Capture the cell that displays the provided text and extract its (X, Y) central coordinate. 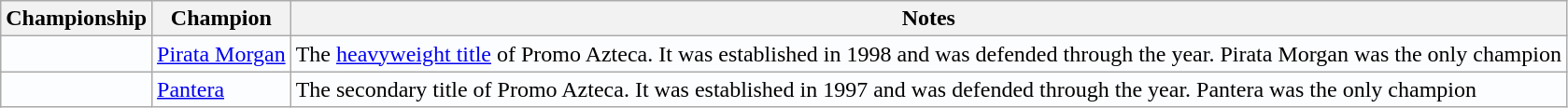
Championship (77, 19)
Notes (928, 19)
Pirata Morgan (222, 54)
The secondary title of Promo Azteca. It was established in 1997 and was defended through the year. Pantera was the only champion (928, 89)
Champion (222, 19)
The heavyweight title of Promo Azteca. It was established in 1998 and was defended through the year. Pirata Morgan was the only champion (928, 54)
Pantera (222, 89)
